Search for the cell housing the specified text and yield its (X, Y) center coordinate. 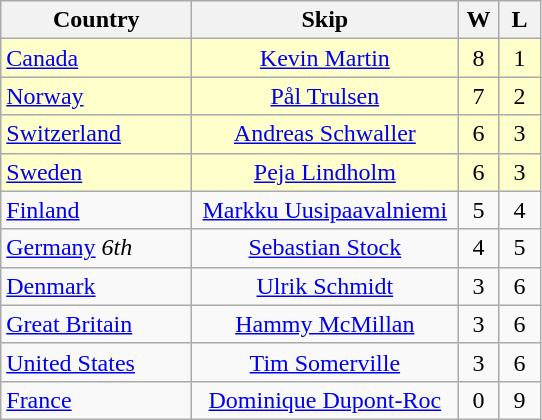
Sebastian Stock (325, 248)
Peja Lindholm (325, 172)
Skip (325, 20)
France (96, 400)
Andreas Schwaller (325, 134)
Germany 6th (96, 248)
Country (96, 20)
United States (96, 362)
Kevin Martin (325, 58)
1 (520, 58)
Pål Trulsen (325, 96)
Great Britain (96, 324)
Dominique Dupont-Roc (325, 400)
Norway (96, 96)
Finland (96, 210)
7 (478, 96)
Denmark (96, 286)
Markku Uusipaavalniemi (325, 210)
W (478, 20)
Switzerland (96, 134)
Canada (96, 58)
2 (520, 96)
9 (520, 400)
Tim Somerville (325, 362)
0 (478, 400)
8 (478, 58)
Sweden (96, 172)
L (520, 20)
Ulrik Schmidt (325, 286)
Hammy McMillan (325, 324)
